Return (x, y) of the center of cell containing provided text 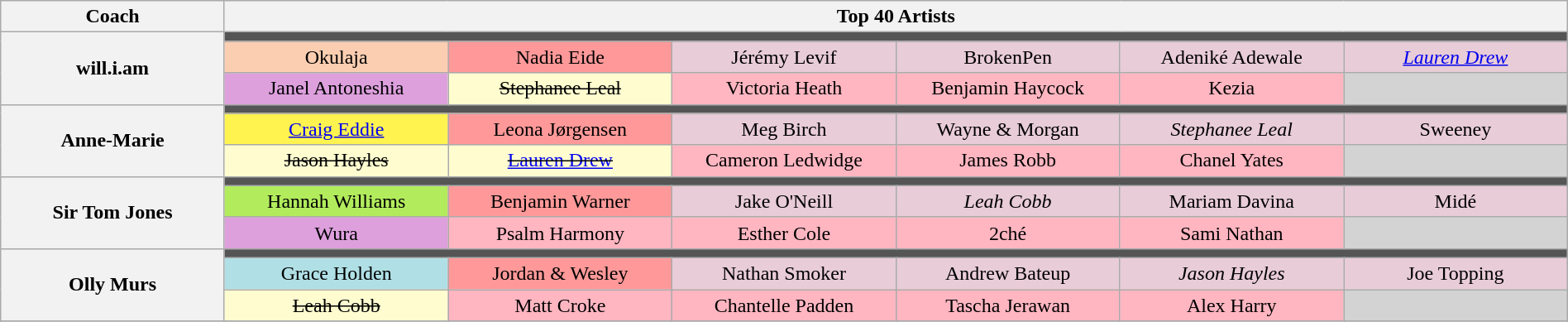
Benjamin Warner (561, 201)
Adeniké Adewale (1232, 57)
Jake O'Neill (784, 201)
Nadia Eide (561, 57)
Chanel Yates (1232, 161)
Jérémy Levif (784, 57)
Janel Antoneshia (336, 89)
Tascha Jerawan (1007, 305)
Chantelle Padden (784, 305)
Midé (1456, 201)
Alex Harry (1232, 305)
Craig Eddie (336, 129)
Andrew Bateup (1007, 273)
Kezia (1232, 89)
Leona Jørgensen (561, 129)
James Robb (1007, 161)
Cameron Ledwidge (784, 161)
Okulaja (336, 57)
Sami Nathan (1232, 233)
will.i.am (112, 68)
Coach (112, 17)
Jordan & Wesley (561, 273)
Psalm Harmony (561, 233)
Benjamin Haycock (1007, 89)
2ché (1007, 233)
Matt Croke (561, 305)
BrokenPen (1007, 57)
Esther Cole (784, 233)
Top 40 Artists (896, 17)
Sweeney (1456, 129)
Nathan Smoker (784, 273)
Sir Tom Jones (112, 212)
Olly Murs (112, 285)
Joe Topping (1456, 273)
Grace Holden (336, 273)
Victoria Heath (784, 89)
Anne-Marie (112, 141)
Hannah Williams (336, 201)
Meg Birch (784, 129)
Wayne & Morgan (1007, 129)
Mariam Davina (1232, 201)
Wura (336, 233)
